Capture the cell that displays the provided text and extract its (X, Y) central coordinate. 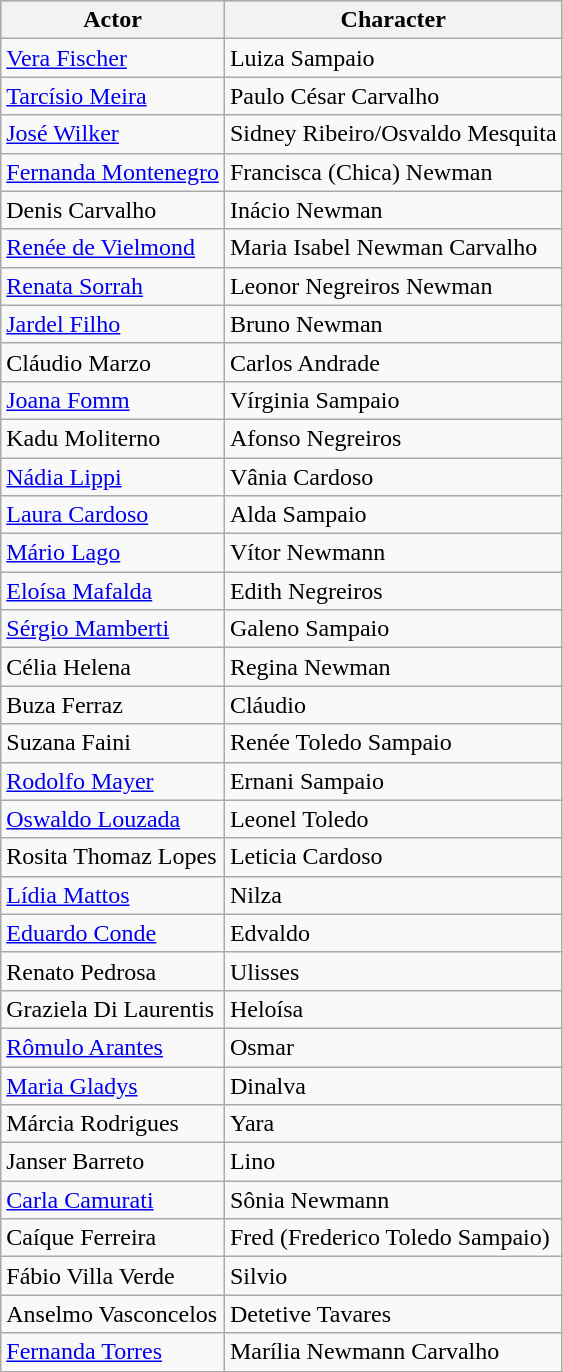
Silvio (393, 1276)
Fábio Villa Verde (113, 1276)
Renée de Vielmond (113, 248)
Fred (Frederico Toledo Sampaio) (393, 1238)
Leonel Toledo (393, 819)
Marília Newmann Carvalho (393, 1352)
Nilza (393, 895)
Ulisses (393, 971)
Mário Lago (113, 553)
Janser Barreto (113, 1162)
Suzana Faini (113, 743)
Cláudio Marzo (113, 362)
Maria Gladys (113, 1085)
Regina Newman (393, 667)
Eduardo Conde (113, 933)
Caíque Ferreira (113, 1238)
Fernanda Montenegro (113, 172)
Francisca (Chica) Newman (393, 172)
Afonso Negreiros (393, 438)
Sidney Ribeiro/Osvaldo Mesquita (393, 134)
Laura Cardoso (113, 515)
Tarcísio Meira (113, 96)
Jardel Filho (113, 324)
Lídia Mattos (113, 895)
Eloísa Mafalda (113, 591)
Anselmo Vasconcelos (113, 1314)
Detetive Tavares (393, 1314)
Graziela Di Laurentis (113, 1009)
Actor (113, 20)
Ernani Sampaio (393, 781)
Leonor Negreiros Newman (393, 286)
Renée Toledo Sampaio (393, 743)
Maria Isabel Newman Carvalho (393, 248)
Vírginia Sampaio (393, 400)
Fernanda Torres (113, 1352)
Edvaldo (393, 933)
Denis Carvalho (113, 210)
Joana Fomm (113, 400)
Sônia Newmann (393, 1200)
Vera Fischer (113, 58)
Sérgio Mamberti (113, 629)
Yara (393, 1124)
Nádia Lippi (113, 477)
Dinalva (393, 1085)
Osmar (393, 1047)
Renata Sorrah (113, 286)
Lino (393, 1162)
Alda Sampaio (393, 515)
Inácio Newman (393, 210)
Vítor Newmann (393, 553)
Luiza Sampaio (393, 58)
José Wilker (113, 134)
Rosita Thomaz Lopes (113, 857)
Carlos Andrade (393, 362)
Vânia Cardoso (393, 477)
Bruno Newman (393, 324)
Kadu Moliterno (113, 438)
Buza Ferraz (113, 705)
Márcia Rodrigues (113, 1124)
Rômulo Arantes (113, 1047)
Galeno Sampaio (393, 629)
Carla Camurati (113, 1200)
Paulo César Carvalho (393, 96)
Character (393, 20)
Heloísa (393, 1009)
Cláudio (393, 705)
Leticia Cardoso (393, 857)
Rodolfo Mayer (113, 781)
Edith Negreiros (393, 591)
Célia Helena (113, 667)
Oswaldo Louzada (113, 819)
Renato Pedrosa (113, 971)
